Locate the cell with the specified text and output its [x, y] center coordinate. 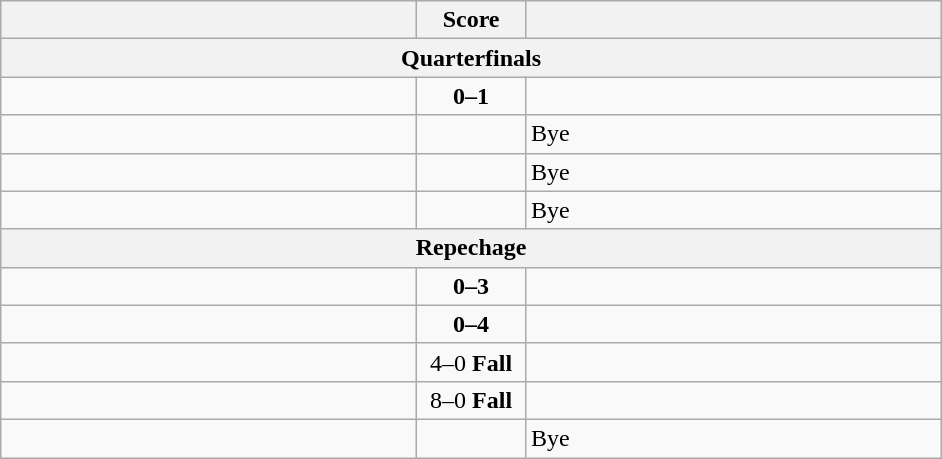
0–1 [472, 96]
0–3 [472, 286]
Repechage [472, 248]
0–4 [472, 324]
8–0 Fall [472, 400]
Score [472, 20]
4–0 Fall [472, 362]
Quarterfinals [472, 58]
